Return the (x, y) coordinate for the center point of the cell that contains the specified text.  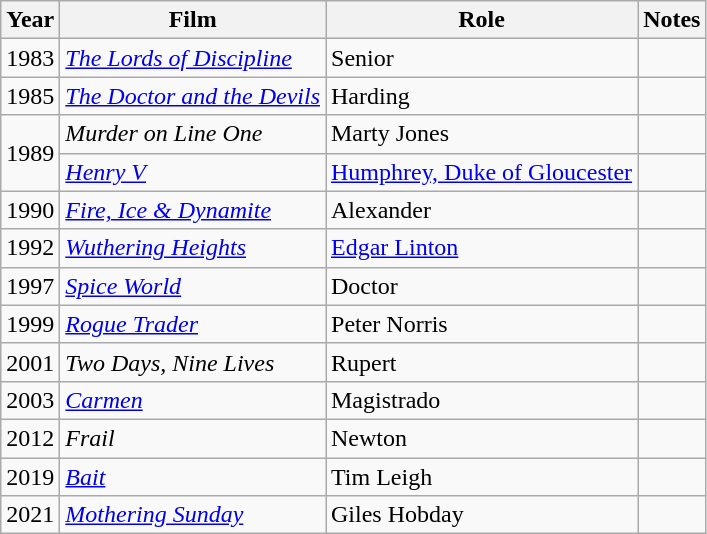
1999 (30, 324)
Doctor (482, 286)
2021 (30, 515)
1992 (30, 248)
Edgar Linton (482, 248)
Rupert (482, 362)
Newton (482, 438)
The Doctor and the Devils (193, 96)
Mothering Sunday (193, 515)
Giles Hobday (482, 515)
1989 (30, 153)
Frail (193, 438)
2012 (30, 438)
Spice World (193, 286)
Peter Norris (482, 324)
1985 (30, 96)
Fire, Ice & Dynamite (193, 210)
Senior (482, 58)
Magistrado (482, 400)
Alexander (482, 210)
Film (193, 20)
2003 (30, 400)
1997 (30, 286)
1983 (30, 58)
Marty Jones (482, 134)
Rogue Trader (193, 324)
Humphrey, Duke of Gloucester (482, 172)
Year (30, 20)
Carmen (193, 400)
Notes (672, 20)
The Lords of Discipline (193, 58)
Henry V (193, 172)
Wuthering Heights (193, 248)
Tim Leigh (482, 477)
Bait (193, 477)
Two Days, Nine Lives (193, 362)
2019 (30, 477)
Role (482, 20)
Harding (482, 96)
2001 (30, 362)
Murder on Line One (193, 134)
1990 (30, 210)
